Return the (X, Y) coordinate for the center point of the cell that contains the specified text.  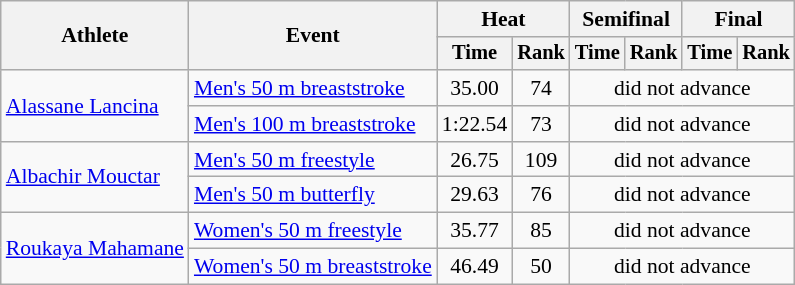
Event (313, 36)
Men's 100 m breaststroke (313, 124)
Women's 50 m freestyle (313, 231)
Albachir Mouctar (95, 178)
26.75 (474, 160)
29.63 (474, 195)
35.77 (474, 231)
Semifinal (626, 19)
Women's 50 m breaststroke (313, 267)
Athlete (95, 36)
Men's 50 m breaststroke (313, 88)
76 (541, 195)
Men's 50 m freestyle (313, 160)
Alassane Lancina (95, 106)
1:22.54 (474, 124)
46.49 (474, 267)
Final (738, 19)
73 (541, 124)
74 (541, 88)
Heat (504, 19)
35.00 (474, 88)
50 (541, 267)
109 (541, 160)
85 (541, 231)
Men's 50 m butterfly (313, 195)
Roukaya Mahamane (95, 248)
